For the text-containing cell, return its midpoint in [x, y] coordinate format. 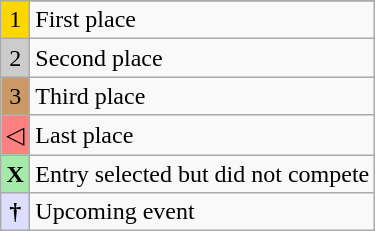
X [16, 173]
2 [16, 58]
Second place [202, 58]
3 [16, 96]
◁ [16, 135]
1 [16, 20]
Entry selected but did not compete [202, 173]
Last place [202, 135]
† [16, 212]
First place [202, 20]
Third place [202, 96]
Upcoming event [202, 212]
